For the text-containing cell, return its midpoint in [x, y] coordinate format. 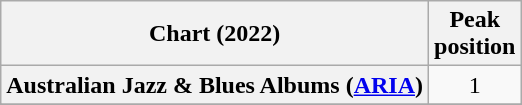
Australian Jazz & Blues Albums (ARIA) [215, 85]
Peakposition [475, 34]
Chart (2022) [215, 34]
1 [475, 85]
